Return (x, y) of the center of cell containing provided text 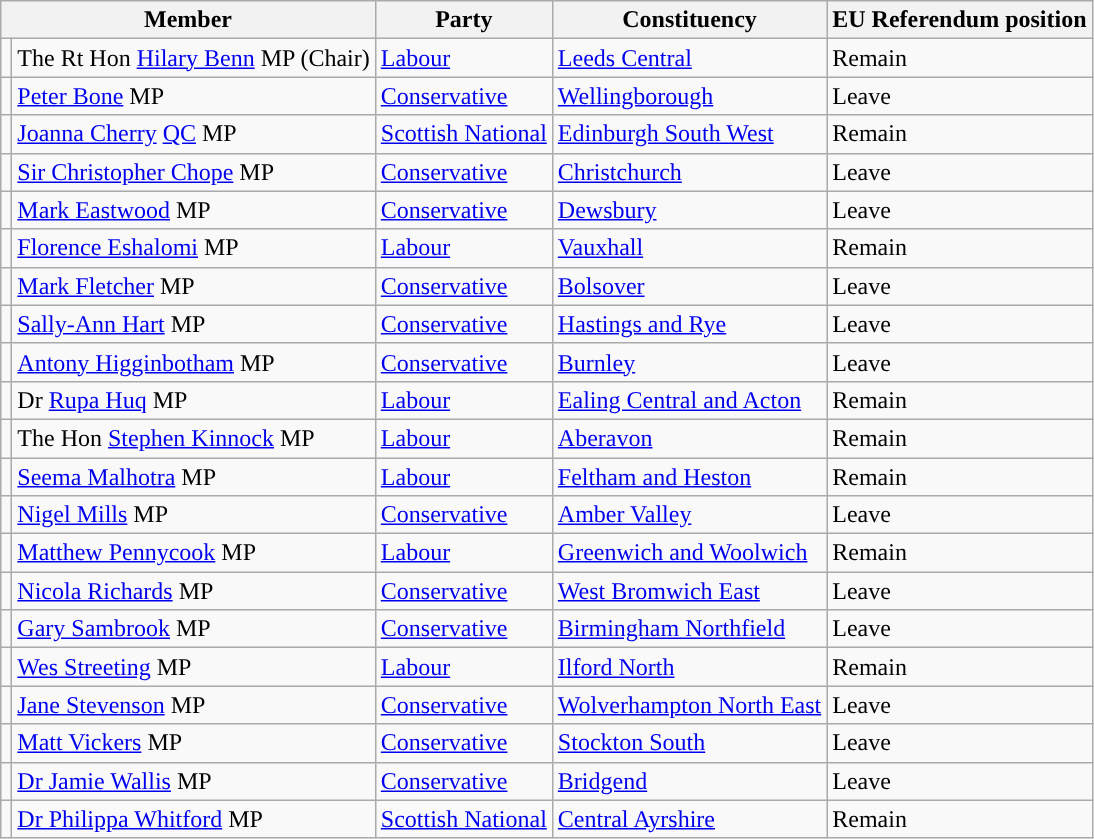
Bridgend (689, 781)
Greenwich and Woolwich (689, 553)
Burnley (689, 362)
Mark Eastwood MP (194, 210)
EU Referendum position (960, 20)
Vauxhall (689, 248)
Central Ayrshire (689, 819)
Stockton South (689, 743)
Matthew Pennycook MP (194, 553)
Gary Sambrook MP (194, 629)
Nicola Richards MP (194, 591)
Jane Stevenson MP (194, 705)
Nigel Mills MP (194, 515)
Dr Rupa Huq MP (194, 400)
Leeds Central (689, 58)
Antony Higginbotham MP (194, 362)
Seema Malhotra MP (194, 477)
Party (464, 20)
The Rt Hon Hilary Benn MP (Chair) (194, 58)
Sally-Ann Hart MP (194, 324)
Hastings and Rye (689, 324)
Dewsbury (689, 210)
Wolverhampton North East (689, 705)
Constituency (689, 20)
Joanna Cherry QC MP (194, 134)
The Hon Stephen Kinnock MP (194, 438)
West Bromwich East (689, 591)
Ealing Central and Acton (689, 400)
Dr Jamie Wallis MP (194, 781)
Florence Eshalomi MP (194, 248)
Wellingborough (689, 96)
Edinburgh South West (689, 134)
Ilford North (689, 667)
Aberavon (689, 438)
Feltham and Heston (689, 477)
Mark Fletcher MP (194, 286)
Amber Valley (689, 515)
Christchurch (689, 172)
Dr Philippa Whitford MP (194, 819)
Birmingham Northfield (689, 629)
Member (188, 20)
Bolsover (689, 286)
Sir Christopher Chope MP (194, 172)
Peter Bone MP (194, 96)
Wes Streeting MP (194, 667)
Matt Vickers MP (194, 743)
